Return the (X, Y) coordinate for the center point of the cell that contains the specified text.  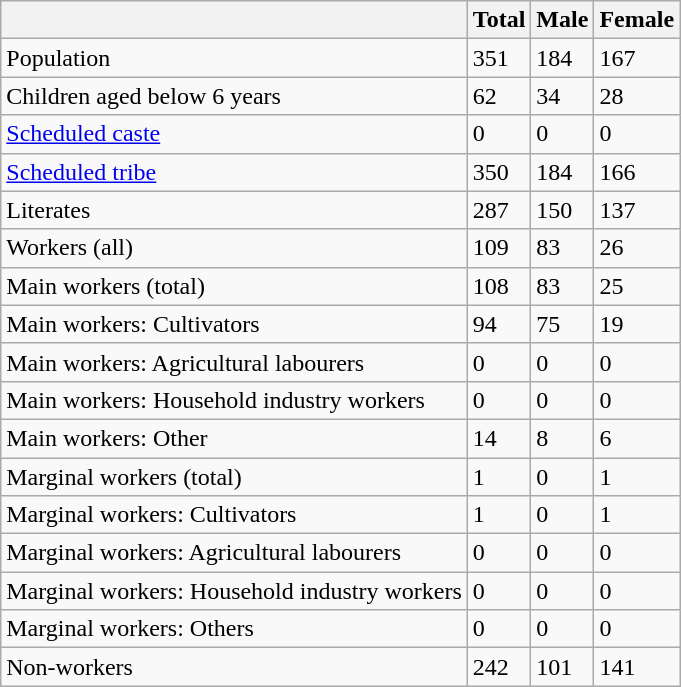
Children aged below 6 years (234, 96)
34 (562, 96)
Marginal workers: Cultivators (234, 515)
Male (562, 20)
Literates (234, 210)
101 (562, 667)
242 (499, 667)
Marginal workers: Agricultural labourers (234, 553)
137 (637, 210)
6 (637, 438)
Marginal workers: Others (234, 629)
167 (637, 58)
Female (637, 20)
150 (562, 210)
Main workers (total) (234, 286)
109 (499, 248)
75 (562, 324)
19 (637, 324)
Population (234, 58)
Non-workers (234, 667)
141 (637, 667)
Main workers: Agricultural labourers (234, 362)
Scheduled tribe (234, 172)
25 (637, 286)
62 (499, 96)
Main workers: Cultivators (234, 324)
166 (637, 172)
28 (637, 96)
Total (499, 20)
287 (499, 210)
351 (499, 58)
Marginal workers: Household industry workers (234, 591)
94 (499, 324)
350 (499, 172)
14 (499, 438)
Scheduled caste (234, 134)
8 (562, 438)
Main workers: Household industry workers (234, 400)
Workers (all) (234, 248)
108 (499, 286)
Main workers: Other (234, 438)
26 (637, 248)
Marginal workers (total) (234, 477)
